Determine the [X, Y] coordinate at the center of the cell enclosing the given text.  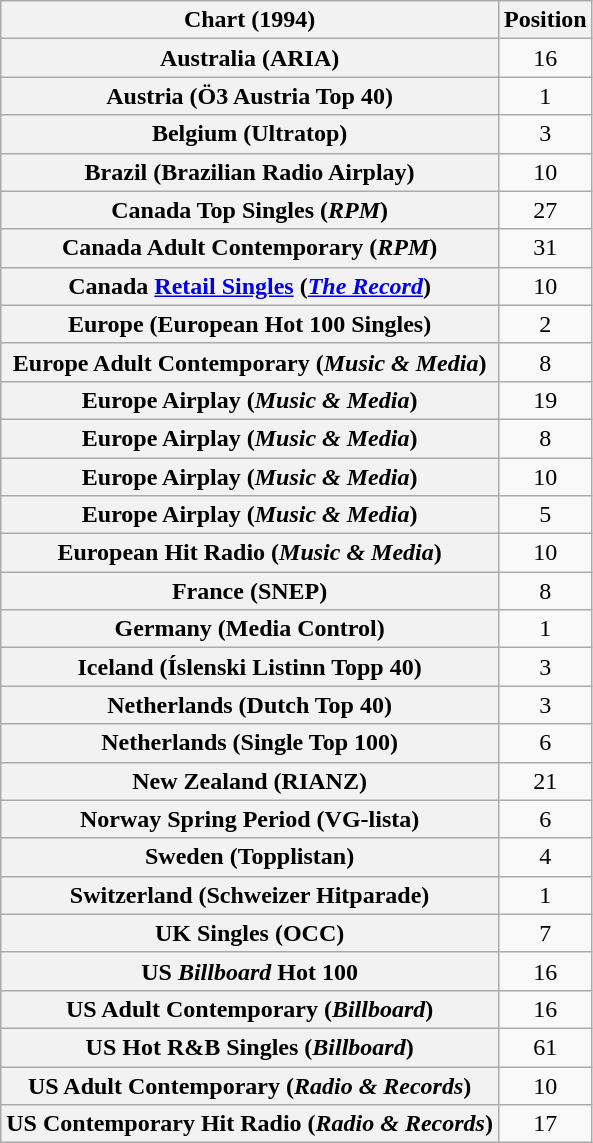
US Hot R&B Singles (Billboard) [250, 1047]
4 [545, 857]
New Zealand (RIANZ) [250, 781]
Germany (Media Control) [250, 629]
Sweden (Topplistan) [250, 857]
France (SNEP) [250, 591]
Australia (ARIA) [250, 58]
61 [545, 1047]
27 [545, 210]
Canada Retail Singles (The Record) [250, 286]
US Adult Contemporary (Billboard) [250, 1009]
19 [545, 400]
Position [545, 20]
Netherlands (Single Top 100) [250, 743]
Austria (Ö3 Austria Top 40) [250, 96]
17 [545, 1124]
Brazil (Brazilian Radio Airplay) [250, 172]
5 [545, 515]
Switzerland (Schweizer Hitparade) [250, 895]
Iceland (Íslenski Listinn Topp 40) [250, 667]
Europe Adult Contemporary (Music & Media) [250, 362]
Canada Top Singles (RPM) [250, 210]
2 [545, 324]
7 [545, 933]
US Billboard Hot 100 [250, 971]
Netherlands (Dutch Top 40) [250, 705]
31 [545, 248]
US Adult Contemporary (Radio & Records) [250, 1085]
European Hit Radio (Music & Media) [250, 553]
Chart (1994) [250, 20]
Norway Spring Period (VG-lista) [250, 819]
Canada Adult Contemporary (RPM) [250, 248]
21 [545, 781]
Europe (European Hot 100 Singles) [250, 324]
UK Singles (OCC) [250, 933]
Belgium (Ultratop) [250, 134]
US Contemporary Hit Radio (Radio & Records) [250, 1124]
